Provide the (X, Y) coordinate of the cell's center where the given text is located.  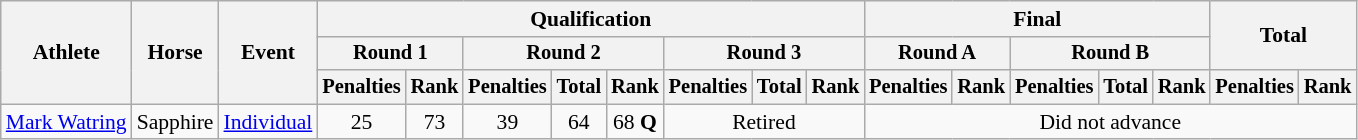
Individual (268, 122)
25 (361, 122)
Round 3 (764, 54)
68 Q (635, 122)
Round B (1110, 54)
64 (580, 122)
Sapphire (176, 122)
Retired (764, 122)
Mark Watring (66, 122)
Round 2 (563, 54)
39 (507, 122)
Final (1037, 19)
Round A (937, 54)
73 (435, 122)
Horse (176, 52)
Event (268, 52)
Athlete (66, 52)
Did not advance (1110, 122)
Qualification (590, 19)
Round 1 (390, 54)
